For the text-containing cell, return its midpoint in (x, y) coordinate format. 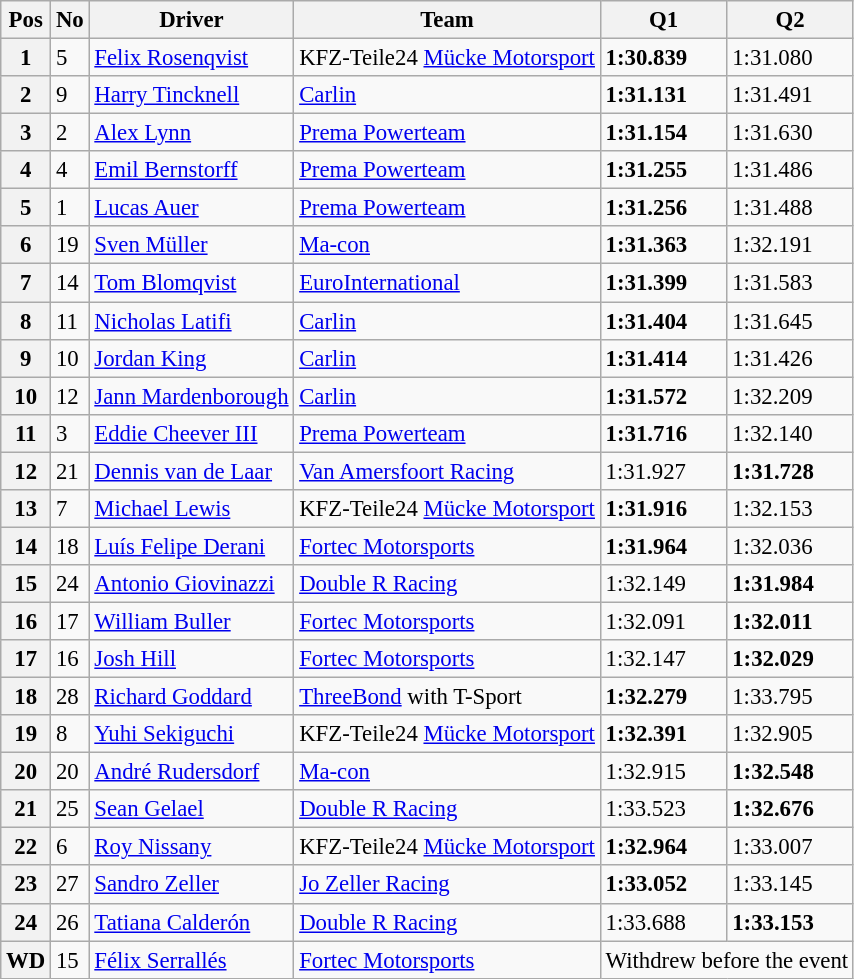
1:32.964 (664, 847)
Nicholas Latifi (192, 321)
1:31.486 (790, 170)
Tatiana Calderón (192, 922)
1:32.149 (664, 584)
William Buller (192, 621)
28 (70, 697)
Emil Bernstorff (192, 170)
Q2 (790, 20)
1:31.404 (664, 321)
1:31.916 (664, 509)
1:32.029 (790, 659)
1:33.523 (664, 809)
1:32.676 (790, 809)
1:31.964 (664, 546)
22 (26, 847)
Michael Lewis (192, 509)
Jann Mardenborough (192, 396)
Antonio Giovinazzi (192, 584)
Sven Müller (192, 245)
Josh Hill (192, 659)
1:31.363 (664, 245)
Sean Gelael (192, 809)
Pos (26, 20)
1:31.927 (664, 471)
1:32.548 (790, 772)
1:31.488 (790, 208)
1:31.255 (664, 170)
1:32.915 (664, 772)
23 (26, 885)
1:32.191 (790, 245)
Withdrew before the event (726, 960)
26 (70, 922)
1:30.839 (664, 58)
André Rudersdorf (192, 772)
1:32.147 (664, 659)
1:32.140 (790, 433)
1:33.153 (790, 922)
Van Amersfoort Racing (447, 471)
1:32.391 (664, 734)
1:31.645 (790, 321)
Sandro Zeller (192, 885)
Félix Serrallés (192, 960)
1:32.209 (790, 396)
1:31.080 (790, 58)
1:31.716 (664, 433)
Dennis van de Laar (192, 471)
Richard Goddard (192, 697)
1:31.491 (790, 95)
1:33.145 (790, 885)
1:31.256 (664, 208)
Alex Lynn (192, 133)
1:33.007 (790, 847)
Eddie Cheever III (192, 433)
1:33.688 (664, 922)
1:33.795 (790, 697)
Team (447, 20)
27 (70, 885)
1:31.572 (664, 396)
1:31.399 (664, 283)
13 (26, 509)
ThreeBond with T-Sport (447, 697)
Lucas Auer (192, 208)
1:31.131 (664, 95)
No (70, 20)
Luís Felipe Derani (192, 546)
1:31.630 (790, 133)
EuroInternational (447, 283)
1:31.154 (664, 133)
Jo Zeller Racing (447, 885)
Felix Rosenqvist (192, 58)
1:32.011 (790, 621)
1:32.091 (664, 621)
Roy Nissany (192, 847)
1:31.414 (664, 358)
1:31.728 (790, 471)
Harry Tincknell (192, 95)
Driver (192, 20)
Q1 (664, 20)
WD (26, 960)
Yuhi Sekiguchi (192, 734)
1:32.905 (790, 734)
1:31.984 (790, 584)
Jordan King (192, 358)
Tom Blomqvist (192, 283)
1:31.583 (790, 283)
1:32.153 (790, 509)
25 (70, 809)
1:31.426 (790, 358)
1:32.036 (790, 546)
1:32.279 (664, 697)
1:33.052 (664, 885)
